For the text-containing cell, return its midpoint in (x, y) coordinate format. 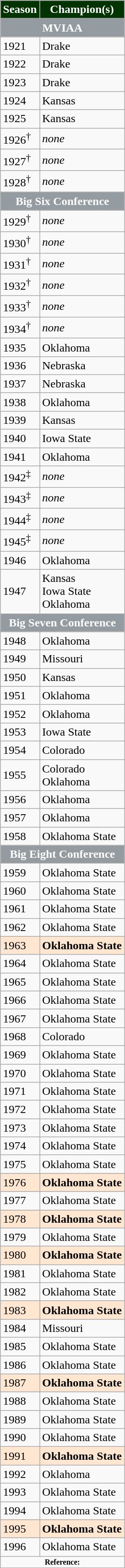
KansasIowa StateOklahoma (81, 591)
1991 (20, 1456)
1969 (20, 1055)
Reference: (62, 1562)
1968 (20, 1036)
Big Seven Conference (62, 623)
1955 (20, 775)
ColoradoOklahoma (81, 775)
1959 (20, 873)
1924 (20, 101)
1957 (20, 818)
1947 (20, 591)
1974 (20, 1146)
1953 (20, 732)
1939 (20, 420)
1967 (20, 1018)
1950 (20, 677)
1935 (20, 347)
1983 (20, 1310)
Season (20, 10)
1975 (20, 1164)
1985 (20, 1346)
1970 (20, 1073)
1986 (20, 1365)
1965 (20, 982)
1976 (20, 1182)
1979 (20, 1237)
1952 (20, 714)
1938 (20, 402)
1992 (20, 1474)
1928† (20, 181)
1977 (20, 1201)
1978 (20, 1219)
1937 (20, 384)
1945‡ (20, 540)
1940 (20, 439)
1949 (20, 659)
1987 (20, 1383)
1980 (20, 1255)
1982 (20, 1292)
1923 (20, 82)
1971 (20, 1091)
1963 (20, 945)
1994 (20, 1511)
1929† (20, 221)
1989 (20, 1420)
1993 (20, 1492)
1922 (20, 64)
1956 (20, 800)
1931† (20, 263)
1964 (20, 964)
1996 (20, 1547)
1948 (20, 641)
1954 (20, 750)
1962 (20, 927)
1951 (20, 695)
1995 (20, 1529)
1921 (20, 46)
Big Six Conference (62, 201)
Champion(s) (81, 10)
1990 (20, 1438)
1972 (20, 1110)
1946 (20, 560)
1988 (20, 1401)
1973 (20, 1128)
1932† (20, 285)
Big Eight Conference (62, 854)
MVIAA (62, 28)
1930† (20, 242)
1926† (20, 139)
1943‡ (20, 498)
1942‡ (20, 477)
1960 (20, 891)
1961 (20, 909)
1958 (20, 836)
1981 (20, 1273)
1933† (20, 307)
1941 (20, 457)
1925 (20, 119)
1944‡ (20, 519)
1984 (20, 1328)
1966 (20, 1000)
1936 (20, 365)
1934† (20, 328)
1927† (20, 160)
